Pinpoint the cell where the given text exists, returning its (x, y) midpoint coordinate. 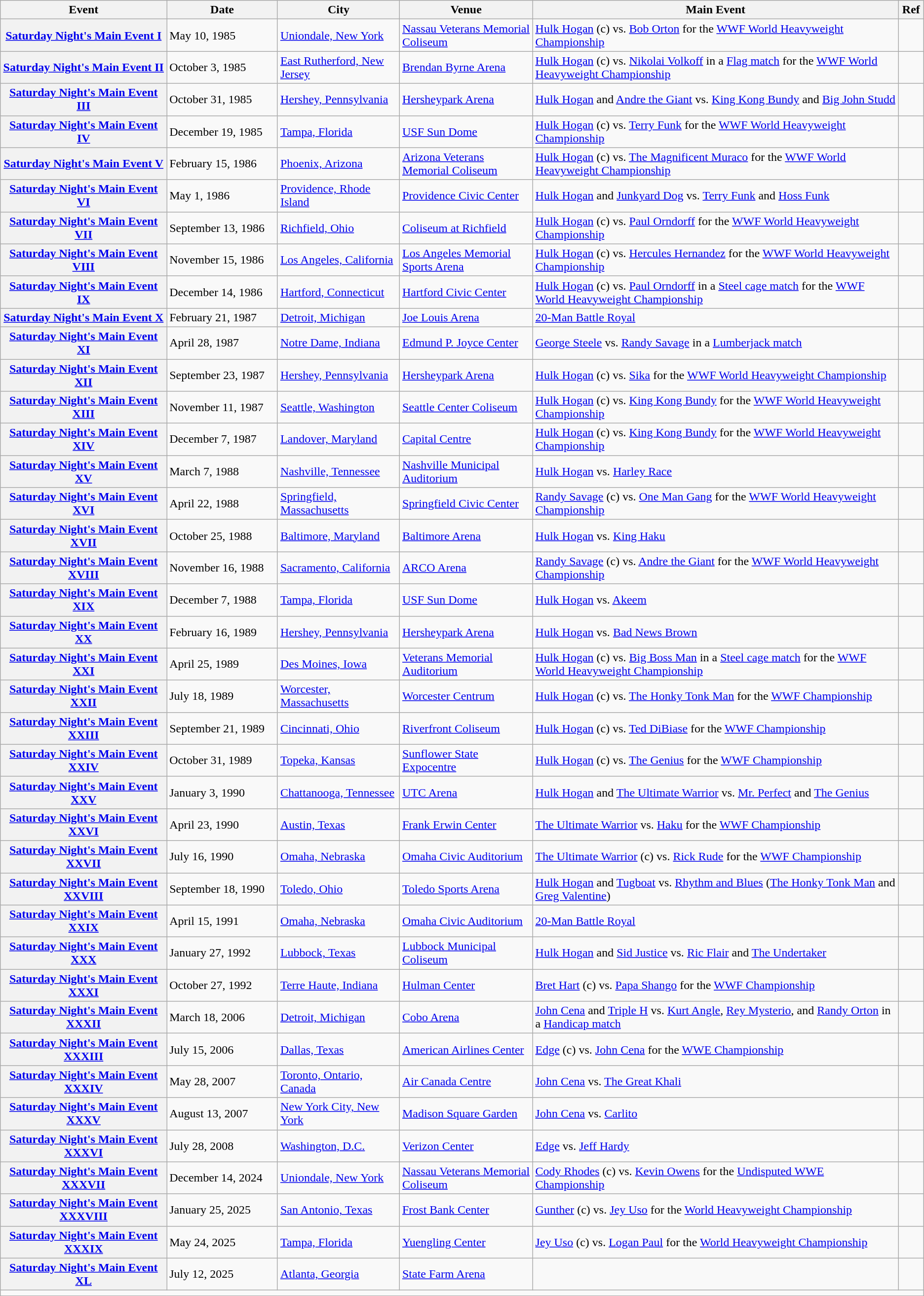
January 3, 1990 (222, 793)
Hulk Hogan (c) vs. The Genius for the WWF Championship (716, 760)
Saturday Night's Main Event XXXV (84, 1113)
Hulk Hogan (c) vs. Terry Funk for the WWF World Heavyweight Championship (716, 131)
Saturday Night's Main Event XL (84, 1274)
Toledo, Ohio (339, 888)
Hartford Civic Center (466, 292)
Saturday Night's Main Event XVI (84, 503)
November 11, 1987 (222, 408)
September 13, 1986 (222, 228)
Notre Dame, Indiana (339, 343)
May 28, 2007 (222, 1082)
Nashville Municipal Auditorium (466, 472)
Bret Hart (c) vs. Papa Shango for the WWF Championship (716, 985)
Baltimore, Maryland (339, 536)
Austin, Texas (339, 824)
Brendan Byrne Arena (466, 67)
Toronto, Ontario, Canada (339, 1082)
Jey Uso (c) vs. Logan Paul for the World Heavyweight Championship (716, 1242)
Sacramento, California (339, 568)
Hulk Hogan vs. King Haku (716, 536)
September 21, 1989 (222, 728)
Dallas, Texas (339, 1049)
Worcester Centrum (466, 696)
Hulk Hogan (c) vs. Hercules Hernandez for the WWF World Heavyweight Championship (716, 260)
Saturday Night's Main Event XXXII (84, 1018)
Hulk Hogan and Tugboat vs. Rhythm and Blues (The Honky Tonk Man and Greg Valentine) (716, 888)
Hulk Hogan (c) vs. Big Boss Man in a Steel cage match for the WWF World Heavyweight Championship (716, 664)
Ref (911, 10)
Hulman Center (466, 985)
Saturday Night's Main Event XXXI (84, 985)
Hulk Hogan (c) vs. Sika for the WWF World Heavyweight Championship (716, 375)
Venue (466, 10)
George Steele vs. Randy Savage in a Lumberjack match (716, 343)
Saturday Night's Main Event X (84, 317)
Saturday Night's Main Event XXIV (84, 760)
Air Canada Centre (466, 1082)
Saturday Night's Main Event XXVI (84, 824)
Atlanta, Georgia (339, 1274)
Saturday Night's Main Event XXI (84, 664)
Hulk Hogan and Sid Justice vs. Ric Flair and The Undertaker (716, 953)
April 25, 1989 (222, 664)
Saturday Night's Main Event XXVII (84, 857)
December 19, 1985 (222, 131)
UTC Arena (466, 793)
December 7, 1988 (222, 600)
Springfield, Massachusetts (339, 503)
Providence Civic Center (466, 195)
Sunflower State Expocentre (466, 760)
Lubbock, Texas (339, 953)
Saturday Night's Main Event XII (84, 375)
Toledo Sports Arena (466, 888)
Phoenix, Arizona (339, 164)
Saturday Night's Main Event V (84, 164)
Providence, Rhode Island (339, 195)
Edmund P. Joyce Center (466, 343)
Hulk Hogan (c) vs. Paul Orndorff for the WWF World Heavyweight Championship (716, 228)
Saturday Night's Main Event VI (84, 195)
Cody Rhodes (c) vs. Kevin Owens for the Undisputed WWE Championship (716, 1178)
Saturday Night's Main Event XXXIII (84, 1049)
San Antonio, Texas (339, 1210)
Madison Square Garden (466, 1113)
July 12, 2025 (222, 1274)
Edge vs. Jeff Hardy (716, 1146)
Hulk Hogan vs. Bad News Brown (716, 632)
July 16, 1990 (222, 857)
Saturday Night's Main Event XXXIX (84, 1242)
Randy Savage (c) vs. One Man Gang for the WWF World Heavyweight Championship (716, 503)
Joe Louis Arena (466, 317)
Hulk Hogan (c) vs. Nikolai Volkoff in a Flag match for the WWF World Heavyweight Championship (716, 67)
Saturday Night's Main Event XVIII (84, 568)
Saturday Night's Main Event XXIII (84, 728)
Hulk Hogan (c) vs. Bob Orton for the WWF World Heavyweight Championship (716, 36)
October 3, 1985 (222, 67)
The Ultimate Warrior vs. Haku for the WWF Championship (716, 824)
May 10, 1985 (222, 36)
Chattanooga, Tennessee (339, 793)
Landover, Maryland (339, 439)
Hulk Hogan (c) vs. The Magnificent Muraco for the WWF World Heavyweight Championship (716, 164)
Saturday Night's Main Event XV (84, 472)
John Cena and Triple H vs. Kurt Angle, Rey Mysterio, and Randy Orton in a Handicap match (716, 1018)
East Rutherford, New Jersey (339, 67)
March 7, 1988 (222, 472)
May 24, 2025 (222, 1242)
Terre Haute, Indiana (339, 985)
October 31, 1989 (222, 760)
Hulk Hogan (c) vs. Ted DiBiase for the WWF Championship (716, 728)
Springfield Civic Center (466, 503)
City (339, 10)
April 23, 1990 (222, 824)
January 25, 2025 (222, 1210)
May 1, 1986 (222, 195)
September 18, 1990 (222, 888)
Saturday Night's Main Event XXV (84, 793)
Hartford, Connecticut (339, 292)
Hulk Hogan vs. Harley Race (716, 472)
Hulk Hogan vs. Akeem (716, 600)
Saturday Night's Main Event XXIX (84, 921)
American Airlines Center (466, 1049)
Topeka, Kansas (339, 760)
Coliseum at Richfield (466, 228)
New York City, New York (339, 1113)
Saturday Night's Main Event II (84, 67)
January 27, 1992 (222, 953)
Saturday Night's Main Event III (84, 100)
Frost Bank Center (466, 1210)
February 15, 1986 (222, 164)
December 14, 1986 (222, 292)
Saturday Night's Main Event XXX (84, 953)
Richfield, Ohio (339, 228)
Saturday Night's Main Event XIV (84, 439)
July 18, 1989 (222, 696)
Hulk Hogan (c) vs. The Honky Tonk Man for the WWF Championship (716, 696)
Cincinnati, Ohio (339, 728)
Date (222, 10)
Saturday Night's Main Event I (84, 36)
April 28, 1987 (222, 343)
Los Angeles, California (339, 260)
Saturday Night's Main Event XVII (84, 536)
Saturday Night's Main Event XI (84, 343)
November 16, 1988 (222, 568)
Saturday Night's Main Event XIII (84, 408)
Saturday Night's Main Event IV (84, 131)
Edge (c) vs. John Cena for the WWE Championship (716, 1049)
John Cena vs. Carlito (716, 1113)
Saturday Night's Main Event VIII (84, 260)
Saturday Night's Main Event XX (84, 632)
December 7, 1987 (222, 439)
John Cena vs. The Great Khali (716, 1082)
Saturday Night's Main Event XXVIII (84, 888)
Event (84, 10)
Seattle, Washington (339, 408)
March 18, 2006 (222, 1018)
Saturday Night's Main Event IX (84, 292)
April 22, 1988 (222, 503)
Hulk Hogan and Junkyard Dog vs. Terry Funk and Hoss Funk (716, 195)
February 21, 1987 (222, 317)
September 23, 1987 (222, 375)
Saturday Night's Main Event XXXVIII (84, 1210)
Saturday Night's Main Event XXII (84, 696)
July 15, 2006 (222, 1049)
Frank Erwin Center (466, 824)
Hulk Hogan and The Ultimate Warrior vs. Mr. Perfect and The Genius (716, 793)
October 27, 1992 (222, 985)
Baltimore Arena (466, 536)
Gunther (c) vs. Jey Uso for the World Heavyweight Championship (716, 1210)
Nashville, Tennessee (339, 472)
Hulk Hogan and Andre the Giant vs. King Kong Bundy and Big John Studd (716, 100)
Randy Savage (c) vs. Andre the Giant for the WWF World Heavyweight Championship (716, 568)
November 15, 1986 (222, 260)
August 13, 2007 (222, 1113)
Capital Centre (466, 439)
Saturday Night's Main Event XXXVI (84, 1146)
Saturday Night's Main Event XIX (84, 600)
Lubbock Municipal Coliseum (466, 953)
State Farm Arena (466, 1274)
July 28, 2008 (222, 1146)
Saturday Night's Main Event XXXIV (84, 1082)
The Ultimate Warrior (c) vs. Rick Rude for the WWF Championship (716, 857)
Veterans Memorial Auditorium (466, 664)
Worcester, Massachusetts (339, 696)
Hulk Hogan (c) vs. Paul Orndorff in a Steel cage match for the WWF World Heavyweight Championship (716, 292)
April 15, 1991 (222, 921)
Arizona Veterans Memorial Coliseum (466, 164)
December 14, 2024 (222, 1178)
ARCO Arena (466, 568)
Los Angeles Memorial Sports Arena (466, 260)
Yuengling Center (466, 1242)
Saturday Night's Main Event XXXVII (84, 1178)
Saturday Night's Main Event VII (84, 228)
October 31, 1985 (222, 100)
February 16, 1989 (222, 632)
Washington, D.C. (339, 1146)
Main Event (716, 10)
Seattle Center Coliseum (466, 408)
Des Moines, Iowa (339, 664)
October 25, 1988 (222, 536)
Verizon Center (466, 1146)
Riverfront Coliseum (466, 728)
Cobo Arena (466, 1018)
